Detect which cell encompasses the target text, then output its (X, Y) center coordinate. 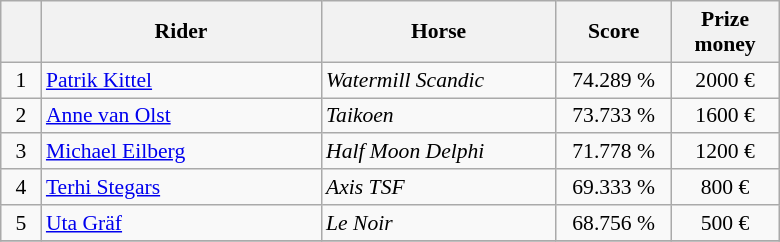
1200 € (725, 152)
Uta Gräf (181, 223)
Horse (438, 32)
Taikoen (438, 116)
Michael Eilberg (181, 152)
2000 € (725, 80)
69.333 % (614, 187)
Anne van Olst (181, 116)
71.778 % (614, 152)
Rider (181, 32)
Score (614, 32)
73.733 % (614, 116)
68.756 % (614, 223)
500 € (725, 223)
1600 € (725, 116)
Patrik Kittel (181, 80)
Le Noir (438, 223)
3 (21, 152)
4 (21, 187)
2 (21, 116)
74.289 % (614, 80)
Half Moon Delphi (438, 152)
5 (21, 223)
800 € (725, 187)
Watermill Scandic (438, 80)
Terhi Stegars (181, 187)
Axis TSF (438, 187)
Prizemoney (725, 32)
1 (21, 80)
